From the cell containing the given text, extract its center point as [x, y] coordinate. 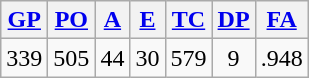
505 [72, 58]
.948 [282, 58]
A [112, 20]
DP [234, 20]
PO [72, 20]
339 [24, 58]
579 [188, 58]
GP [24, 20]
9 [234, 58]
FA [282, 20]
30 [148, 58]
44 [112, 58]
TC [188, 20]
E [148, 20]
